Extract the (X, Y) coordinate from the center of the cell holding the provided text.  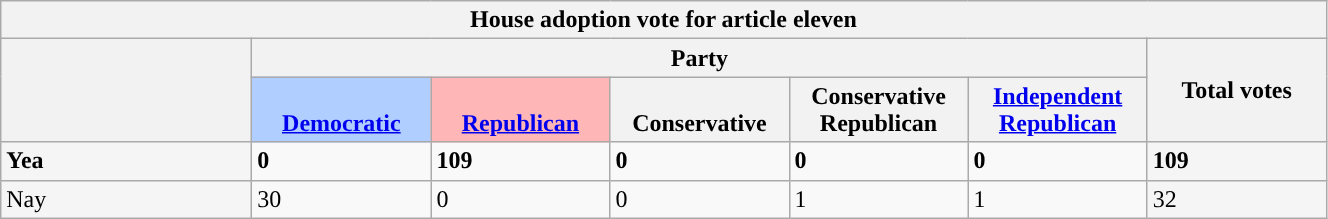
30 (342, 199)
32 (1236, 199)
Republican (520, 110)
Total votes (1236, 90)
Yea (126, 161)
House adoption vote for article eleven (664, 20)
Conservative Republican (878, 110)
Independent Republican (1058, 110)
Nay (126, 199)
Party (700, 58)
Conservative (700, 110)
Democratic (342, 110)
